For the text-containing cell, return its midpoint in [x, y] coordinate format. 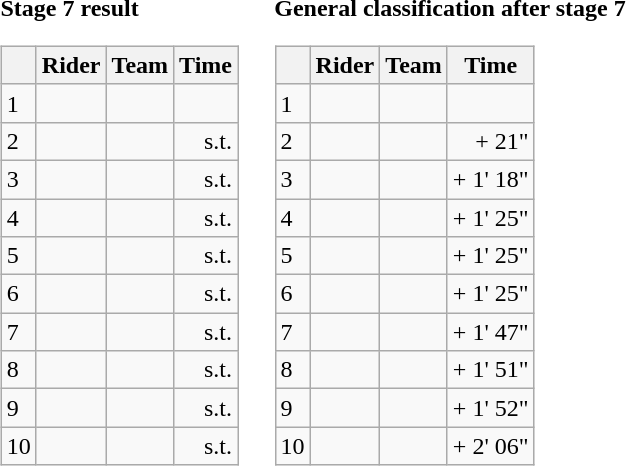
+ 1' 51" [490, 370]
+ 1' 18" [490, 179]
+ 1' 47" [490, 332]
+ 2' 06" [490, 446]
+ 21" [490, 141]
+ 1' 52" [490, 408]
